Identify which cell holds the provided text, then report its [X, Y] central coordinate. 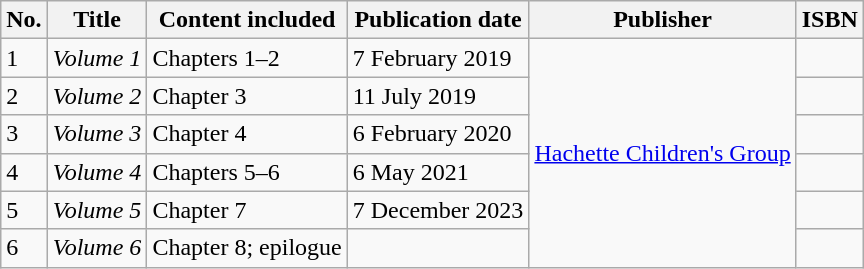
Chapter 3 [247, 96]
3 [24, 134]
Volume 4 [97, 172]
Chapter 7 [247, 210]
6 February 2020 [438, 134]
Content included [247, 20]
Chapters 1–2 [247, 58]
7 December 2023 [438, 210]
Chapter 8; epilogue [247, 248]
6 May 2021 [438, 172]
Volume 6 [97, 248]
5 [24, 210]
11 July 2019 [438, 96]
Volume 2 [97, 96]
Chapters 5–6 [247, 172]
Volume 3 [97, 134]
Volume 1 [97, 58]
4 [24, 172]
Chapter 4 [247, 134]
Hachette Children's Group [662, 153]
ISBN [830, 20]
Publisher [662, 20]
1 [24, 58]
6 [24, 248]
Publication date [438, 20]
Volume 5 [97, 210]
Title [97, 20]
7 February 2019 [438, 58]
No. [24, 20]
2 [24, 96]
